Locate the cell with the specified text and output its [x, y] center coordinate. 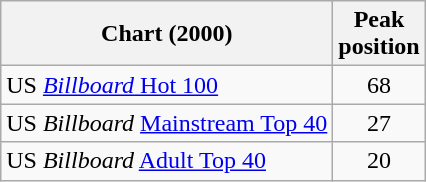
US Billboard Adult Top 40 [167, 161]
27 [379, 123]
US Billboard Hot 100 [167, 85]
68 [379, 85]
Peakposition [379, 34]
20 [379, 161]
Chart (2000) [167, 34]
US Billboard Mainstream Top 40 [167, 123]
